Capture the cell that displays the provided text and extract its (x, y) central coordinate. 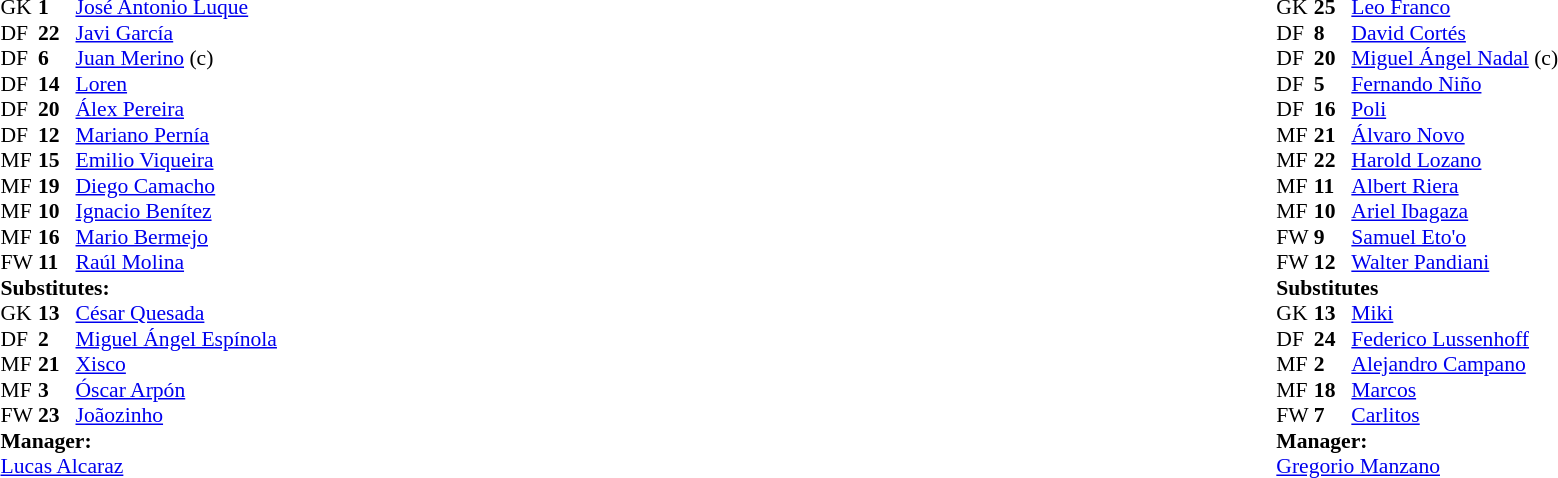
8 (1333, 33)
Carlitos (1454, 415)
24 (1333, 339)
Álex Pereira (176, 109)
Emilio Viqueira (176, 161)
Marcos (1454, 390)
Álvaro Novo (1454, 135)
Miki (1454, 313)
Harold Lozano (1454, 161)
Albert Riera (1454, 186)
Substitutes (1417, 288)
15 (57, 161)
Ariel Ibagaza (1454, 211)
Samuel Eto'o (1454, 237)
David Cortés (1454, 33)
Mario Bermejo (176, 237)
3 (57, 390)
Óscar Arpón (176, 390)
19 (57, 186)
7 (1333, 415)
Walter Pandiani (1454, 263)
Poli (1454, 109)
Ignacio Benítez (176, 211)
6 (57, 59)
Diego Camacho (176, 186)
9 (1333, 237)
Joãozinho (176, 415)
Juan Merino (c) (176, 59)
14 (57, 84)
23 (57, 415)
Alejandro Campano (1454, 365)
César Quesada (176, 313)
Miguel Ángel Nadal (c) (1454, 59)
Substitutes: (138, 288)
5 (1333, 84)
Federico Lussenhoff (1454, 339)
Xisco (176, 365)
Fernando Niño (1454, 84)
Raúl Molina (176, 263)
18 (1333, 390)
Mariano Pernía (176, 135)
Loren (176, 84)
Miguel Ángel Espínola (176, 339)
Javi García (176, 33)
